Return the (X, Y) coordinate for the center point of the cell that contains the specified text.  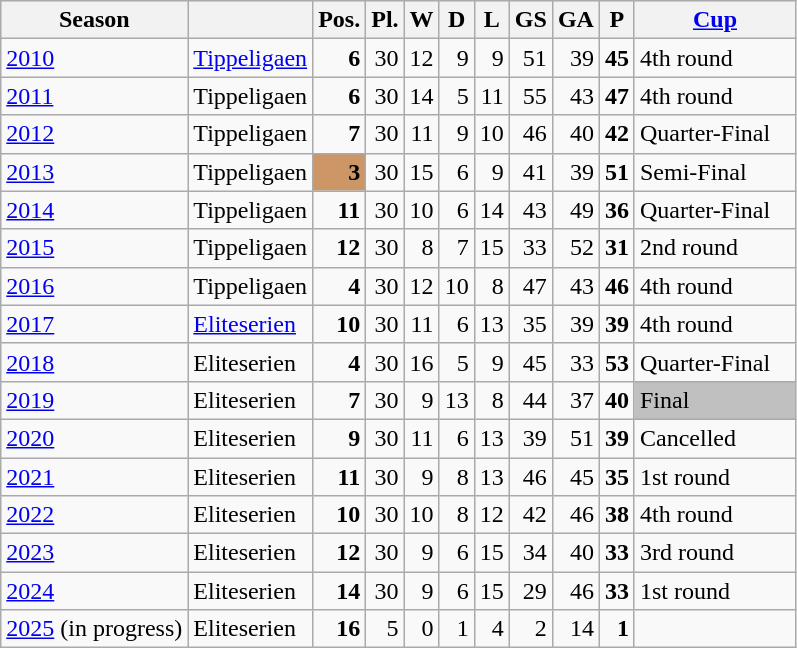
D (456, 20)
2017 (94, 324)
2011 (94, 96)
2018 (94, 362)
2nd round (714, 248)
GA (576, 20)
2021 (94, 477)
2010 (94, 58)
Cancelled (714, 438)
Final (714, 400)
Pos. (340, 20)
52 (576, 248)
37 (576, 400)
Semi-Final (714, 172)
31 (616, 248)
3 (340, 172)
2016 (94, 286)
2020 (94, 438)
2 (530, 629)
2012 (94, 134)
55 (530, 96)
L (492, 20)
41 (530, 172)
3rd round (714, 553)
GS (530, 20)
36 (616, 210)
Cup (714, 20)
W (422, 20)
Pl. (385, 20)
2025 (in progress) (94, 629)
2019 (94, 400)
44 (530, 400)
38 (616, 515)
2022 (94, 515)
34 (530, 553)
P (616, 20)
53 (616, 362)
2023 (94, 553)
0 (422, 629)
29 (530, 591)
Season (94, 20)
2024 (94, 591)
2014 (94, 210)
49 (576, 210)
2015 (94, 248)
2013 (94, 172)
